Output the (X, Y) coordinate of the center of the cell containing the given text.  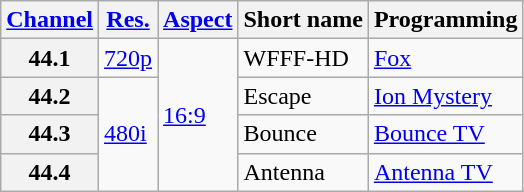
Bounce TV (446, 134)
Antenna TV (446, 172)
Fox (446, 58)
Ion Mystery (446, 96)
Bounce (303, 134)
480i (128, 134)
44.2 (50, 96)
44.1 (50, 58)
WFFF-HD (303, 58)
Antenna (303, 172)
Short name (303, 20)
720p (128, 58)
Aspect (198, 20)
Res. (128, 20)
Escape (303, 96)
44.3 (50, 134)
44.4 (50, 172)
Programming (446, 20)
Channel (50, 20)
16:9 (198, 115)
